Provide the [x, y] coordinate of the cell's center where the given text is located.  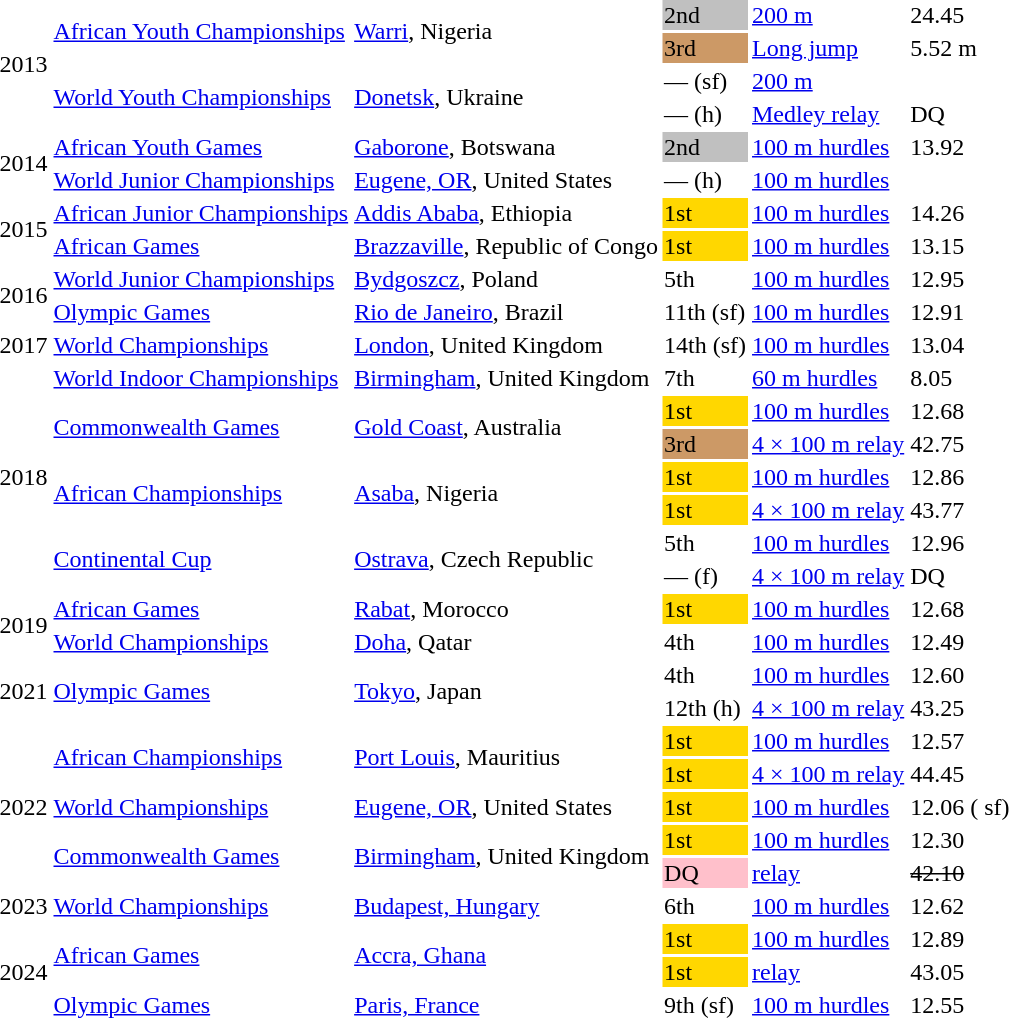
60 m hurdles [828, 378]
Tokyo, Japan [506, 692]
African Youth Games [201, 147]
World Youth Championships [201, 98]
Donetsk, Ukraine [506, 98]
World Indoor Championships [201, 378]
— (f) [706, 576]
Asaba, Nigeria [506, 494]
Port Louis, Mauritius [506, 758]
Long jump [828, 48]
Gold Coast, Australia [506, 428]
Ostrava, Czech Republic [506, 560]
14th (sf) [706, 345]
African Youth Championships [201, 32]
6th [706, 906]
Budapest, Hungary [506, 906]
7th [706, 378]
Addis Ababa, Ethiopia [506, 213]
Medley relay [828, 114]
DQ [706, 873]
— (sf) [706, 81]
Doha, Qatar [506, 642]
Rabat, Morocco [506, 609]
Brazzaville, Republic of Congo [506, 246]
Accra, Ghana [506, 956]
Bydgoszcz, Poland [506, 279]
Gaborone, Botswana [506, 147]
African Junior Championships [201, 213]
Warri, Nigeria [506, 32]
12th (h) [706, 708]
11th (sf) [706, 312]
London, United Kingdom [506, 345]
Continental Cup [201, 560]
Rio de Janeiro, Brazil [506, 312]
